Detect which cell encompasses the target text, then output its [x, y] center coordinate. 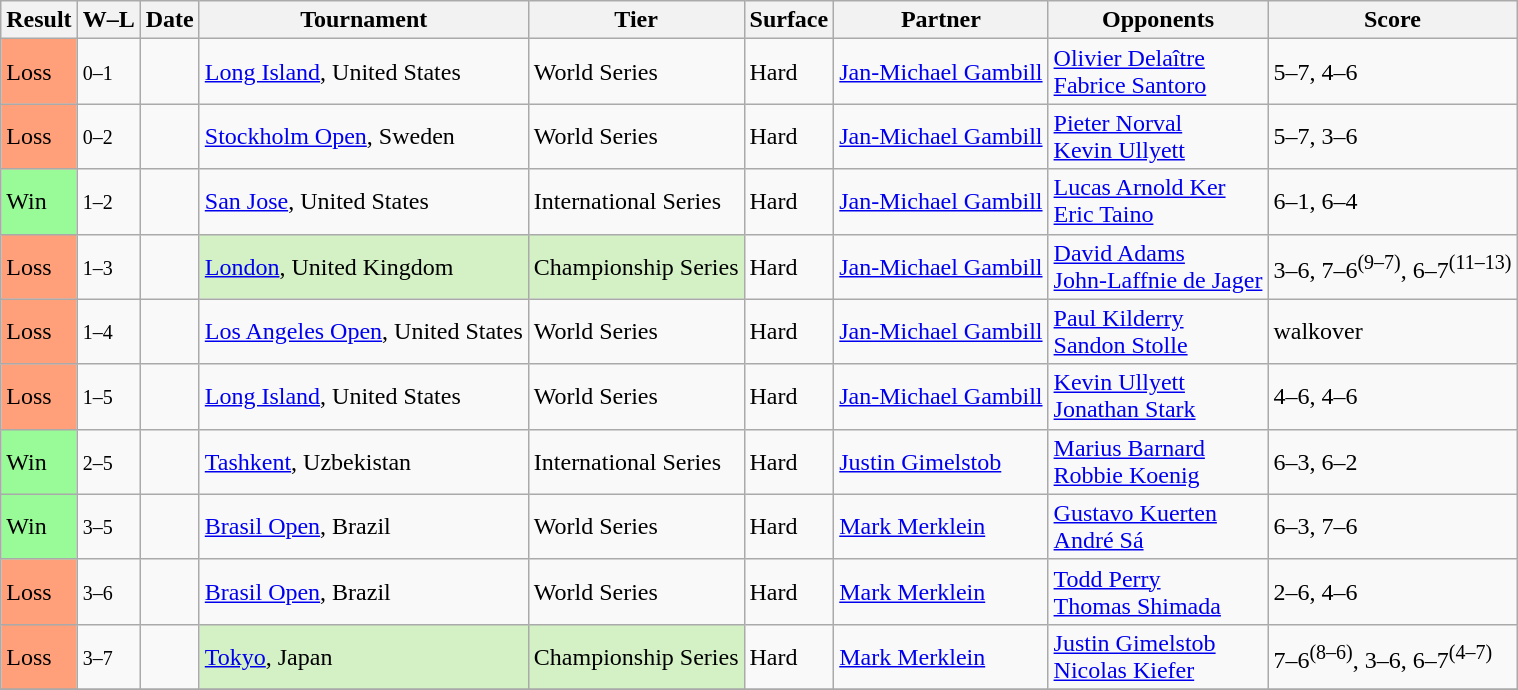
1–3 [108, 266]
walkover [1392, 332]
3–6, 7–6(9–7), 6–7(11–13) [1392, 266]
Lucas Arnold Ker Eric Taino [1158, 202]
7–6(8–6), 3–6, 6–7(4–7) [1392, 656]
2–5 [108, 462]
0–2 [108, 136]
Los Angeles Open, United States [364, 332]
Surface [789, 20]
5–7, 4–6 [1392, 72]
Marius Barnard Robbie Koenig [1158, 462]
Gustavo Kuerten André Sá [1158, 526]
Paul Kilderry Sandon Stolle [1158, 332]
W–L [108, 20]
Tier [636, 20]
Tournament [364, 20]
3–6 [108, 592]
6–1, 6–4 [1392, 202]
Score [1392, 20]
Kevin Ullyett Jonathan Stark [1158, 396]
4–6, 4–6 [1392, 396]
Olivier Delaître Fabrice Santoro [1158, 72]
San Jose, United States [364, 202]
Pieter Norval Kevin Ullyett [1158, 136]
Partner [941, 20]
Tashkent, Uzbekistan [364, 462]
Stockholm Open, Sweden [364, 136]
0–1 [108, 72]
1–4 [108, 332]
Justin Gimelstob Nicolas Kiefer [1158, 656]
2–6, 4–6 [1392, 592]
Tokyo, Japan [364, 656]
3–5 [108, 526]
1–2 [108, 202]
Justin Gimelstob [941, 462]
5–7, 3–6 [1392, 136]
Date [170, 20]
London, United Kingdom [364, 266]
6–3, 6–2 [1392, 462]
David Adams John-Laffnie de Jager [1158, 266]
1–5 [108, 396]
Opponents [1158, 20]
3–7 [108, 656]
6–3, 7–6 [1392, 526]
Todd Perry Thomas Shimada [1158, 592]
Result [39, 20]
